Output the (X, Y) coordinate of the center of the cell containing the given text.  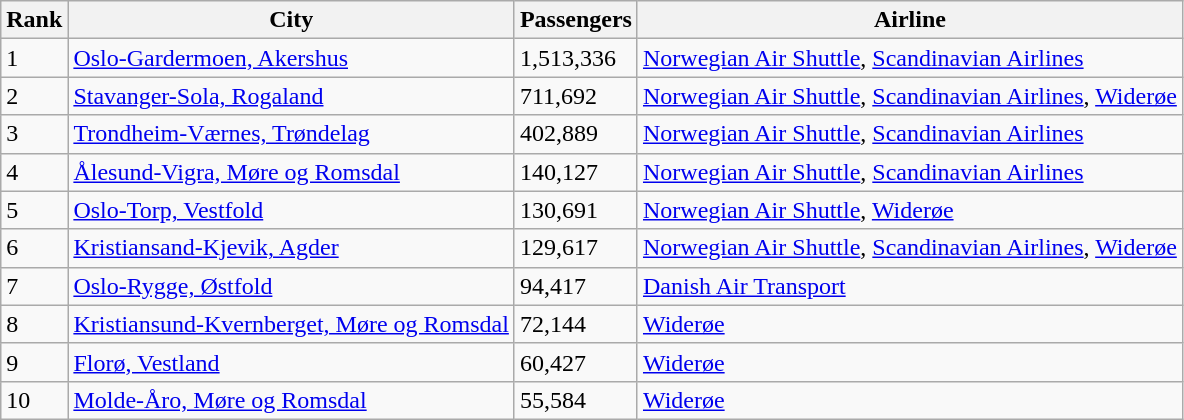
140,127 (576, 172)
94,417 (576, 286)
Trondheim-Værnes, Trøndelag (292, 134)
7 (34, 286)
Oslo-Torp, Vestfold (292, 210)
Oslo-Gardermoen, Akershus (292, 58)
5 (34, 210)
1,513,336 (576, 58)
1 (34, 58)
City (292, 20)
Oslo-Rygge, Østfold (292, 286)
Passengers (576, 20)
60,427 (576, 362)
Kristiansund-Kvernberget, Møre og Romsdal (292, 324)
Kristiansand-Kjevik, Agder (292, 248)
711,692 (576, 96)
Molde-Åro, Møre og Romsdal (292, 400)
Airline (910, 20)
2 (34, 96)
4 (34, 172)
402,889 (576, 134)
10 (34, 400)
Florø, Vestland (292, 362)
Rank (34, 20)
3 (34, 134)
6 (34, 248)
9 (34, 362)
8 (34, 324)
Ålesund-Vigra, Møre og Romsdal (292, 172)
Norwegian Air Shuttle, Widerøe (910, 210)
Stavanger-Sola, Rogaland (292, 96)
55,584 (576, 400)
130,691 (576, 210)
129,617 (576, 248)
72,144 (576, 324)
Danish Air Transport (910, 286)
